Output the (X, Y) coordinate of the center of the cell containing the given text.  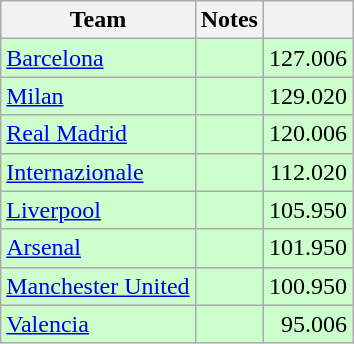
Milan (98, 96)
Internazionale (98, 172)
Real Madrid (98, 134)
95.006 (308, 324)
Manchester United (98, 286)
120.006 (308, 134)
Arsenal (98, 248)
129.020 (308, 96)
Notes (229, 20)
112.020 (308, 172)
127.006 (308, 58)
Team (98, 20)
101.950 (308, 248)
Valencia (98, 324)
Liverpool (98, 210)
105.950 (308, 210)
Barcelona (98, 58)
100.950 (308, 286)
